Determine the [x, y] coordinate at the center of the cell enclosing the given text.  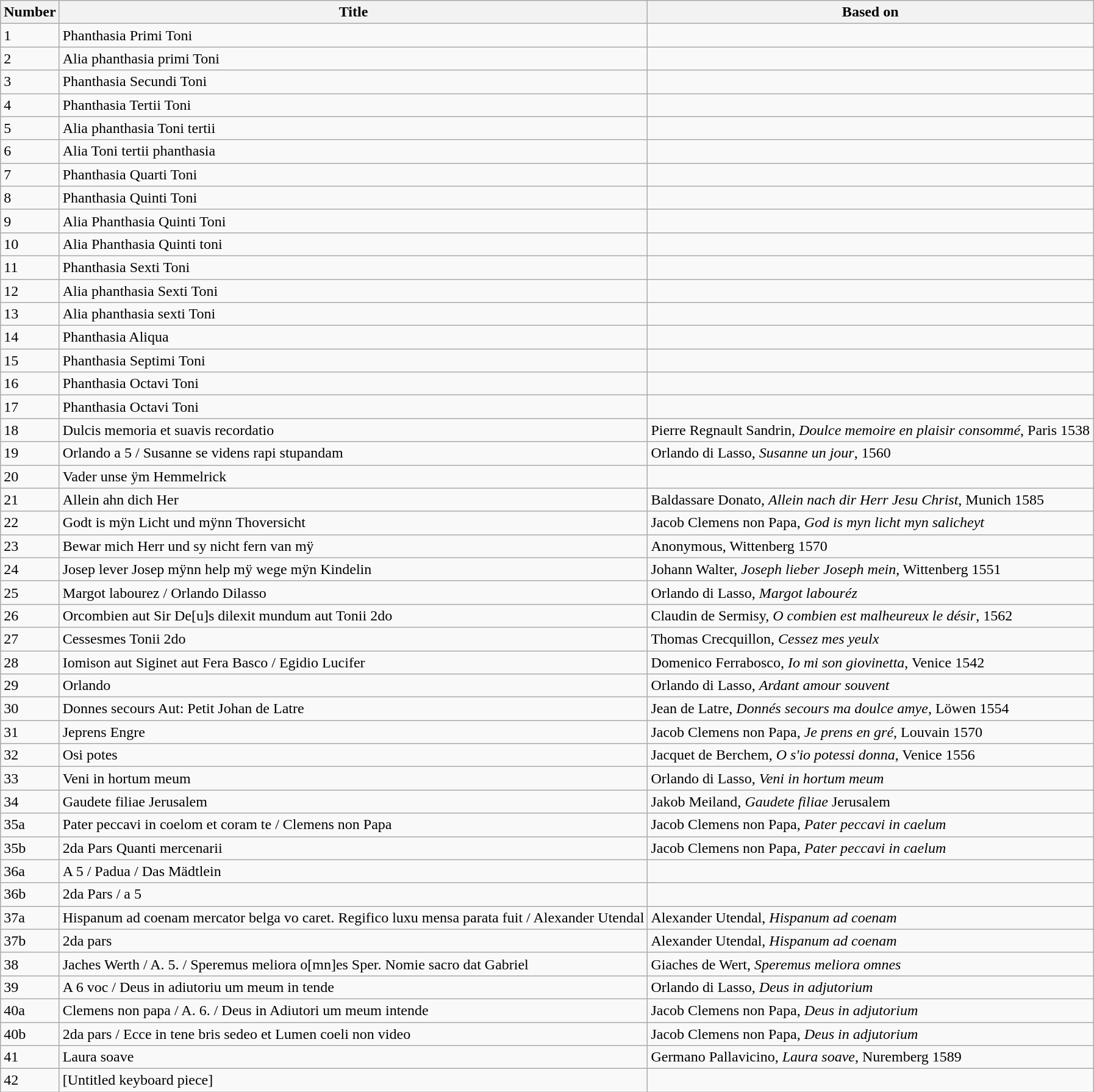
Phanthasia Secundi Toni [354, 82]
Baldassare Donato, Allein nach dir Herr Jesu Christ, Munich 1585 [871, 500]
Jakob Meiland, Gaudete filiae Jerusalem [871, 802]
Alia Phanthasia Quinti toni [354, 244]
Orlando a 5 / Susanne se videns rapi stupandam [354, 453]
Orcombien aut Sir De[u]s dilexit mundum aut Tonii 2do [354, 616]
9 [30, 221]
4 [30, 105]
3 [30, 82]
40a [30, 1010]
36b [30, 894]
Phanthasia Quarti Toni [354, 174]
2 [30, 59]
26 [30, 616]
34 [30, 802]
1 [30, 35]
8 [30, 198]
Jaches Werth / A. 5. / Speremus meliora o[mn]es Sper. Nomie sacro dat Gabriel [354, 964]
Josep lever Josep mÿnn help mÿ wege mÿn Kindelin [354, 569]
Donnes secours Aut: Petit Johan de Latre [354, 709]
Jean de Latre, Donnés secours ma doulce amye, Löwen 1554 [871, 709]
Laura soave [354, 1057]
6 [30, 151]
5 [30, 128]
39 [30, 987]
Phanthasia Aliqua [354, 337]
23 [30, 546]
Margot labourez / Orlando Dilasso [354, 592]
Phanthasia Primi Toni [354, 35]
Dulcis memoria et suavis recordatio [354, 430]
Title [354, 12]
Jacob Clemens non Papa, Je prens en gré, Louvain 1570 [871, 732]
Germano Pallavicino, Laura soave, Nuremberg 1589 [871, 1057]
22 [30, 523]
11 [30, 267]
21 [30, 500]
Alia Toni tertii phanthasia [354, 151]
2da pars [354, 941]
A 5 / Padua / Das Mädtlein [354, 871]
[Untitled keyboard piece] [354, 1080]
2da Pars / a 5 [354, 894]
24 [30, 569]
Vader unse ÿm Hemmelrick [354, 476]
Orlando di Lasso, Veni in hortum meum [871, 778]
18 [30, 430]
Phanthasia Quinti Toni [354, 198]
35b [30, 848]
37b [30, 941]
Alia phanthasia sexti Toni [354, 314]
Veni in hortum meum [354, 778]
Hispanum ad coenam mercator belga vo caret. Regifico luxu mensa parata fuit / Alexander Utendal [354, 918]
41 [30, 1057]
A 6 voc / Deus in adiutoriu um meum in tende [354, 987]
Claudin de Sermisy, O combien est malheureux le désir, 1562 [871, 616]
Orlando di Lasso, Margot labouréz [871, 592]
Jacquet de Berchem, O s'io potessi donna, Venice 1556 [871, 755]
Phanthasia Septimi Toni [354, 361]
Osi potes [354, 755]
Alia Phanthasia Quinti Toni [354, 221]
37a [30, 918]
10 [30, 244]
25 [30, 592]
2da Pars Quanti mercenarii [354, 848]
Godt is mÿn Licht und mÿnn Thoversicht [354, 523]
15 [30, 361]
Alia phanthasia Sexti Toni [354, 291]
36a [30, 871]
2da pars / Ecce in tene bris sedeo et Lumen coeli non video [354, 1034]
Alia phanthasia primi Toni [354, 59]
40b [30, 1034]
20 [30, 476]
Jeprens Engre [354, 732]
Orlando di Lasso, Ardant amour souvent [871, 686]
Thomas Crecquillon, Cessez mes yeulx [871, 639]
Clemens non papa / A. 6. / Deus in Adiutori um meum intende [354, 1010]
Alia phanthasia Toni tertii [354, 128]
29 [30, 686]
Orlando di Lasso, Susanne un jour, 1560 [871, 453]
30 [30, 709]
Orlando [354, 686]
Cessesmes Tonii 2do [354, 639]
Allein ahn dich Her [354, 500]
Giaches de Wert, Speremus meliora omnes [871, 964]
Number [30, 12]
Jacob Clemens non Papa, God is myn licht myn salicheyt [871, 523]
12 [30, 291]
17 [30, 407]
Bewar mich Herr und sy nicht fern van mÿ [354, 546]
28 [30, 662]
Phanthasia Sexti Toni [354, 267]
38 [30, 964]
Iomison aut Siginet aut Fera Basco / Egidio Lucifer [354, 662]
16 [30, 384]
14 [30, 337]
42 [30, 1080]
19 [30, 453]
Anonymous, Wittenberg 1570 [871, 546]
33 [30, 778]
Phanthasia Tertii Toni [354, 105]
Pater peccavi in coelom et coram te / Clemens non Papa [354, 825]
Orlando di Lasso, Deus in adjutorium [871, 987]
31 [30, 732]
Pierre Regnault Sandrin, Doulce memoire en plaisir consommé, Paris 1538 [871, 430]
35a [30, 825]
Gaudete filiae Jerusalem [354, 802]
Based on [871, 12]
32 [30, 755]
Johann Walter, Joseph lieber Joseph mein, Wittenberg 1551 [871, 569]
7 [30, 174]
27 [30, 639]
Domenico Ferrabosco, Io mi son giovinetta, Venice 1542 [871, 662]
13 [30, 314]
